Return the [X, Y] coordinate for the center point of the cell that contains the specified text.  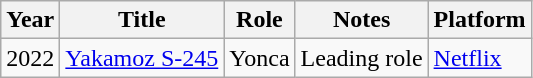
Year [30, 20]
Role [260, 20]
Netflix [480, 58]
Notes [362, 20]
2022 [30, 58]
Yonca [260, 58]
Platform [480, 20]
Yakamoz S-245 [142, 58]
Leading role [362, 58]
Title [142, 20]
